Determine the [X, Y] coordinate at the center of the cell enclosing the given text.  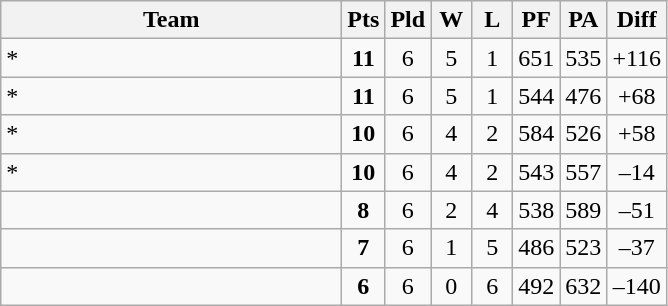
535 [584, 58]
557 [584, 172]
PA [584, 20]
+116 [637, 58]
–140 [637, 286]
543 [536, 172]
523 [584, 248]
589 [584, 210]
584 [536, 134]
486 [536, 248]
Diff [637, 20]
–14 [637, 172]
Pts [364, 20]
538 [536, 210]
–37 [637, 248]
W [452, 20]
651 [536, 58]
PF [536, 20]
+58 [637, 134]
8 [364, 210]
476 [584, 96]
Pld [408, 20]
–51 [637, 210]
Team [172, 20]
526 [584, 134]
7 [364, 248]
0 [452, 286]
544 [536, 96]
+68 [637, 96]
632 [584, 286]
492 [536, 286]
L [492, 20]
